For the text-containing cell, return its midpoint in (x, y) coordinate format. 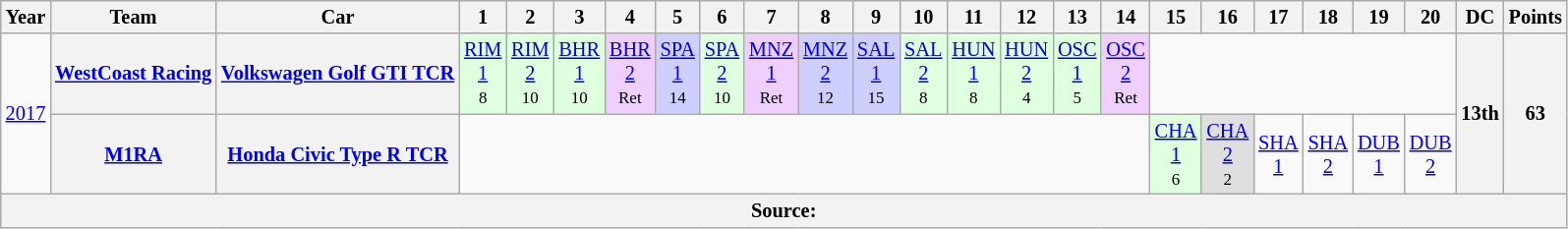
4 (630, 17)
SAL28 (923, 74)
MNZ1Ret (771, 74)
RIM210 (530, 74)
OSC2Ret (1125, 74)
11 (973, 17)
10 (923, 17)
9 (876, 17)
M1RA (134, 154)
SHA2 (1328, 154)
Volkswagen Golf GTI TCR (338, 74)
19 (1378, 17)
Car (338, 17)
SPA210 (722, 74)
CHA16 (1176, 154)
Honda Civic Type R TCR (338, 154)
DC (1480, 17)
13th (1480, 114)
8 (826, 17)
2 (530, 17)
3 (579, 17)
7 (771, 17)
SPA114 (678, 74)
MNZ212 (826, 74)
CHA22 (1227, 154)
Points (1536, 17)
BHR2Ret (630, 74)
2017 (26, 114)
17 (1278, 17)
13 (1077, 17)
14 (1125, 17)
20 (1431, 17)
RIM18 (483, 74)
DUB1 (1378, 154)
DUB2 (1431, 154)
Team (134, 17)
6 (722, 17)
OSC15 (1077, 74)
HUN18 (973, 74)
BHR110 (579, 74)
16 (1227, 17)
12 (1026, 17)
SAL115 (876, 74)
18 (1328, 17)
Source: (784, 210)
SHA1 (1278, 154)
Year (26, 17)
WestCoast Racing (134, 74)
HUN24 (1026, 74)
1 (483, 17)
5 (678, 17)
15 (1176, 17)
63 (1536, 114)
